Detect which cell encompasses the target text, then output its (x, y) center coordinate. 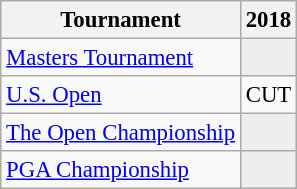
PGA Championship (121, 170)
Masters Tournament (121, 58)
The Open Championship (121, 133)
2018 (268, 20)
U.S. Open (121, 95)
Tournament (121, 20)
CUT (268, 95)
